Scan for the cell matching the given text and deliver its [x, y] coordinate at center. 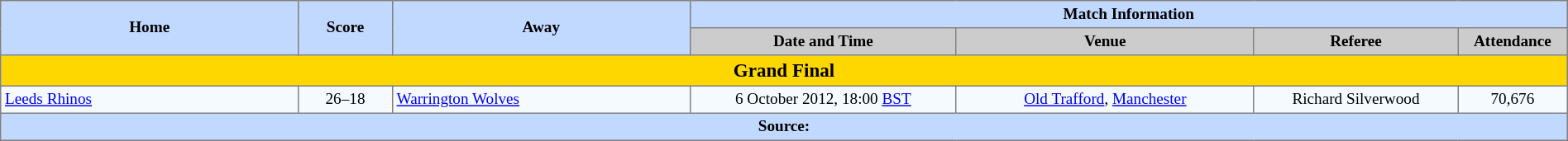
Source: [784, 127]
26–18 [346, 99]
Referee [1355, 41]
Attendance [1513, 41]
Date and Time [823, 41]
Match Information [1128, 15]
Score [346, 28]
Away [541, 28]
Venue [1105, 41]
Richard Silverwood [1355, 99]
Home [150, 28]
Old Trafford, Manchester [1105, 99]
Grand Final [784, 71]
Warrington Wolves [541, 99]
Leeds Rhinos [150, 99]
6 October 2012, 18:00 BST [823, 99]
70,676 [1513, 99]
